Locate the cell with the specified text and output its (x, y) center coordinate. 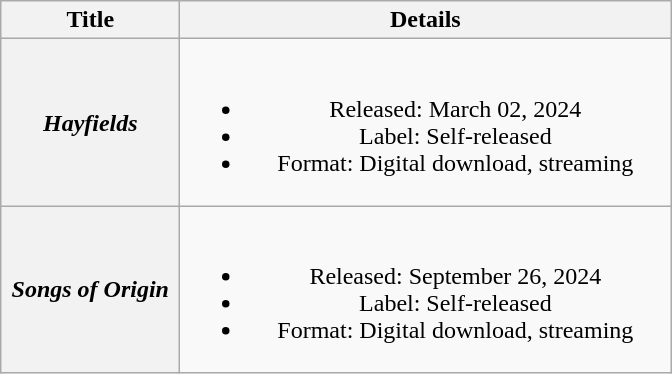
Released: March 02, 2024Label: Self-releasedFormat: Digital download, streaming (426, 122)
Details (426, 20)
Songs of Origin (90, 290)
Title (90, 20)
Hayfields (90, 122)
Released: September 26, 2024Label: Self-releasedFormat: Digital download, streaming (426, 290)
